Output the (X, Y) coordinate of the center of the cell containing the given text.  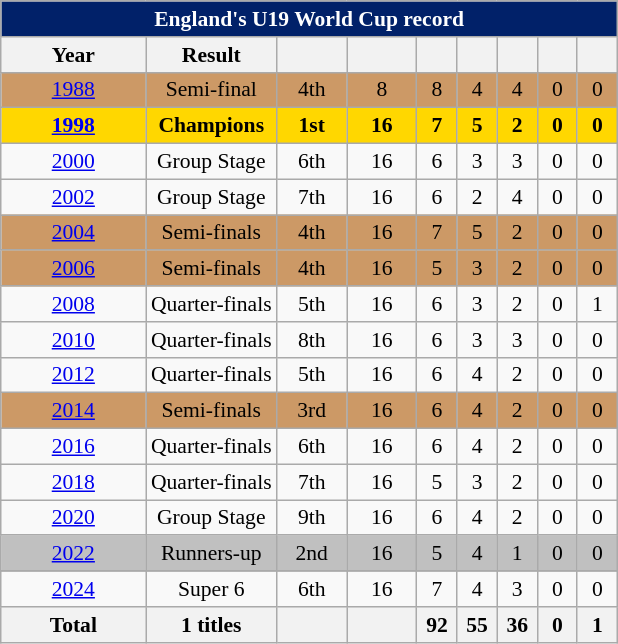
9th (312, 518)
2nd (312, 554)
1 titles (212, 625)
2002 (74, 197)
1988 (74, 90)
2008 (74, 304)
2024 (74, 589)
8th (312, 340)
2016 (74, 447)
Runners-up (212, 554)
Total (74, 625)
Champions (212, 126)
55 (477, 625)
England's U19 World Cup record (310, 19)
Semi-final (212, 90)
2012 (74, 375)
1st (312, 126)
3rd (312, 411)
2006 (74, 269)
Super 6 (212, 589)
2000 (74, 162)
2004 (74, 233)
Result (212, 55)
Year (74, 55)
2010 (74, 340)
2020 (74, 518)
92 (437, 625)
2018 (74, 482)
36 (517, 625)
2014 (74, 411)
2022 (74, 554)
1998 (74, 126)
